Identify which cell holds the provided text, then report its [X, Y] central coordinate. 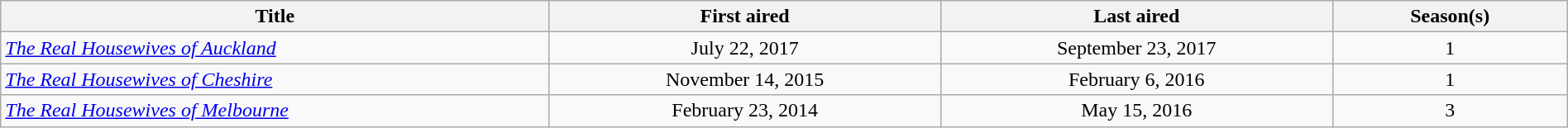
February 23, 2014 [745, 111]
Title [275, 17]
July 22, 2017 [745, 48]
Last aired [1136, 17]
September 23, 2017 [1136, 48]
The Real Housewives of Auckland [275, 48]
3 [1450, 111]
Season(s) [1450, 17]
November 14, 2015 [745, 79]
February 6, 2016 [1136, 79]
May 15, 2016 [1136, 111]
The Real Housewives of Melbourne [275, 111]
First aired [745, 17]
The Real Housewives of Cheshire [275, 79]
